Identify which cell holds the provided text, then report its [X, Y] central coordinate. 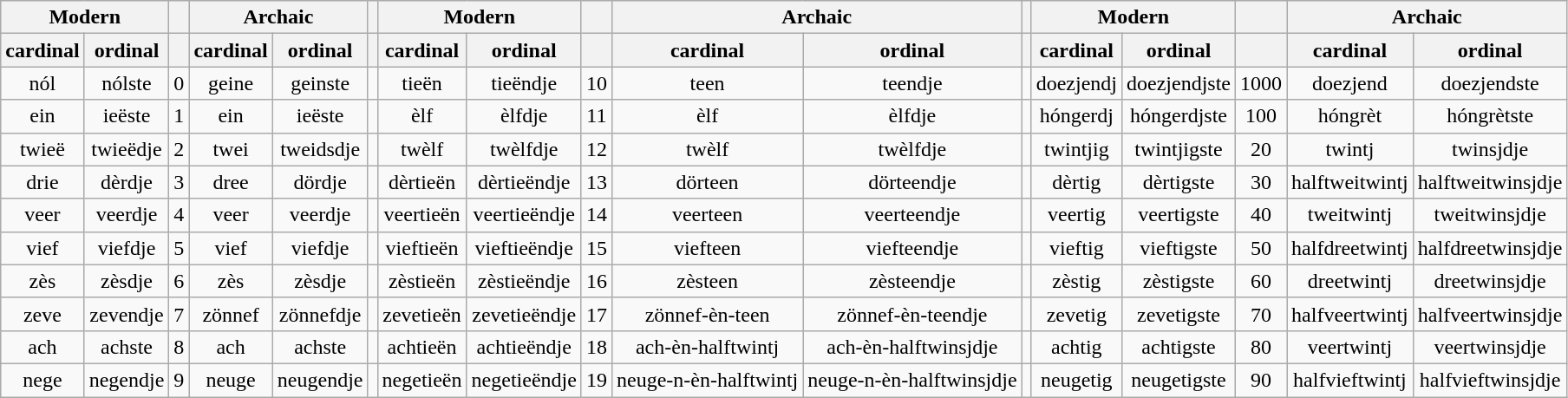
zèstig [1076, 281]
20 [1261, 149]
zèstieëndje [524, 281]
tieëndje [524, 83]
60 [1261, 281]
twintjig [1076, 149]
7 [179, 314]
neuge-n-èn-halftwinsjdje [912, 380]
tieën [421, 83]
zevetieën [421, 314]
viefteendje [912, 248]
dörteen [707, 182]
viefteen [707, 248]
veertigste [1178, 215]
100 [1261, 116]
halfveertwinsjdje [1490, 314]
dèrtieën [421, 182]
6 [179, 281]
zèsteendje [912, 281]
achtig [1076, 347]
negetieën [421, 380]
nege [42, 380]
doezjendjste [1178, 83]
13 [597, 182]
geine [231, 83]
tweitwinsjdje [1490, 215]
drie [42, 182]
zèsteen [707, 281]
twintj [1350, 149]
50 [1261, 248]
dèrdje [127, 182]
vieftig [1076, 248]
4 [179, 215]
3 [179, 182]
9 [179, 380]
ach-èn-halftwintj [707, 347]
twieë [42, 149]
neuge-n-èn-halftwintj [707, 380]
zevendje [127, 314]
30 [1261, 182]
achtieëndje [524, 347]
11 [597, 116]
zönnefdje [320, 314]
neugetigste [1178, 380]
hóngerdj [1076, 116]
halfdreetwintj [1350, 248]
zönnef-èn-teendje [912, 314]
tweidsdje [320, 149]
nólste [127, 83]
80 [1261, 347]
dèrtieëndje [524, 182]
vieftieëndje [524, 248]
1000 [1261, 83]
nól [42, 83]
hóngrètste [1490, 116]
hóngerdjste [1178, 116]
dreetwintj [1350, 281]
vieftigste [1178, 248]
12 [597, 149]
halfdreetwinsjdje [1490, 248]
tweitwintj [1350, 215]
2 [179, 149]
veertwinsjdje [1490, 347]
dèrtigste [1178, 182]
halfvieftwinsjdje [1490, 380]
19 [597, 380]
twinsjdje [1490, 149]
doezjendj [1076, 83]
hóngrèt [1350, 116]
vieftieën [421, 248]
achtigste [1178, 347]
twei [231, 149]
17 [597, 314]
16 [597, 281]
zönnef-èn-teen [707, 314]
0 [179, 83]
teendje [912, 83]
veerteen [707, 215]
zèstieën [421, 281]
veertieëndje [524, 215]
dörteendje [912, 182]
twintjigste [1178, 149]
halfveertwintj [1350, 314]
negetieëndje [524, 380]
zeve [42, 314]
halfvieftwintj [1350, 380]
5 [179, 248]
veertwintj [1350, 347]
veertig [1076, 215]
teen [707, 83]
doezjendste [1490, 83]
ach-èn-halftwinsjdje [912, 347]
zevetigste [1178, 314]
neugetig [1076, 380]
zèstigste [1178, 281]
halftweitwinsjdje [1490, 182]
90 [1261, 380]
neuge [231, 380]
dreetwinsjdje [1490, 281]
zevetig [1076, 314]
dördje [320, 182]
dree [231, 182]
10 [597, 83]
doezjend [1350, 83]
15 [597, 248]
veerteendje [912, 215]
twieëdje [127, 149]
halftweitwintj [1350, 182]
8 [179, 347]
achtieën [421, 347]
negendje [127, 380]
70 [1261, 314]
geinste [320, 83]
dèrtig [1076, 182]
14 [597, 215]
neugendje [320, 380]
1 [179, 116]
40 [1261, 215]
zönnef [231, 314]
zevetieëndje [524, 314]
veertieën [421, 215]
18 [597, 347]
